Search for the cell housing the specified text and yield its [X, Y] center coordinate. 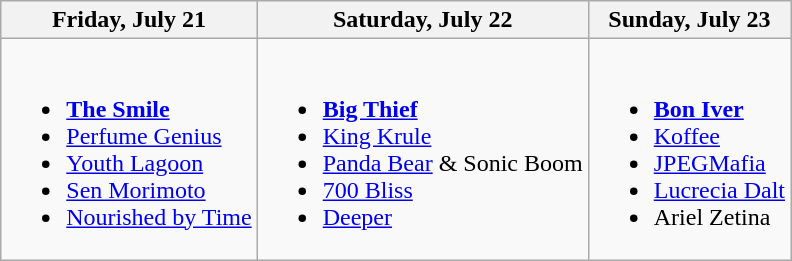
The SmilePerfume GeniusYouth LagoonSen MorimotoNourished by Time [129, 150]
Bon IverKoffeeJPEGMafiaLucrecia DaltAriel Zetina [689, 150]
Saturday, July 22 [422, 20]
Sunday, July 23 [689, 20]
Friday, July 21 [129, 20]
Big ThiefKing KrulePanda Bear & Sonic Boom700 BlissDeeper [422, 150]
